From the cell containing the given text, extract its center point as [X, Y] coordinate. 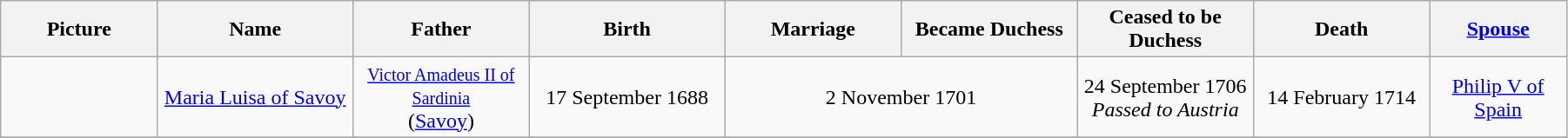
17 September 1688 [627, 97]
Marriage [813, 30]
Father [441, 30]
Philip V of Spain [1498, 97]
Victor Amadeus II of Sardinia (Savoy) [441, 97]
Maria Luisa of Savoy [256, 97]
Ceased to be Duchess [1165, 30]
Became Duchess [989, 30]
Picture [79, 30]
Name [256, 30]
Spouse [1498, 30]
2 November 1701 [901, 97]
14 February 1714 [1341, 97]
Death [1341, 30]
Birth [627, 30]
24 September 1706Passed to Austria [1165, 97]
